For the text-containing cell, return its midpoint in (x, y) coordinate format. 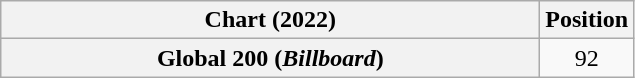
Chart (2022) (270, 20)
Global 200 (Billboard) (270, 58)
Position (587, 20)
92 (587, 58)
